Identify which cell holds the provided text, then report its (x, y) central coordinate. 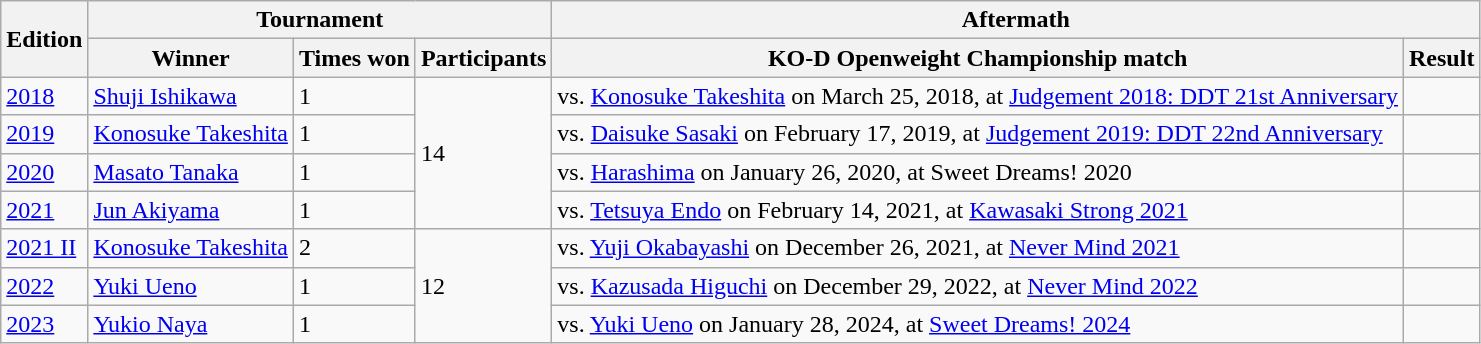
Yuki Ueno (191, 286)
vs. Daisuke Sasaki on February 17, 2019, at Judgement 2019: DDT 22nd Anniversary (978, 134)
vs. Yuki Ueno on January 28, 2024, at Sweet Dreams! 2024 (978, 324)
2019 (44, 134)
Aftermath (1016, 20)
14 (483, 153)
Participants (483, 58)
Winner (191, 58)
Result (1442, 58)
2020 (44, 172)
vs. Kazusada Higuchi on December 29, 2022, at Never Mind 2022 (978, 286)
KO-D Openweight Championship match (978, 58)
2022 (44, 286)
Shuji Ishikawa (191, 96)
vs. Tetsuya Endo on February 14, 2021, at Kawasaki Strong 2021 (978, 210)
2018 (44, 96)
vs. Yuji Okabayashi on December 26, 2021, at Never Mind 2021 (978, 248)
12 (483, 286)
Masato Tanaka (191, 172)
Jun Akiyama (191, 210)
Times won (354, 58)
Edition (44, 39)
2 (354, 248)
Yukio Naya (191, 324)
2023 (44, 324)
2021 II (44, 248)
2021 (44, 210)
vs. Harashima on January 26, 2020, at Sweet Dreams! 2020 (978, 172)
vs. Konosuke Takeshita on March 25, 2018, at Judgement 2018: DDT 21st Anniversary (978, 96)
Tournament (320, 20)
